Extract the [X, Y] coordinate from the center of the cell holding the provided text.  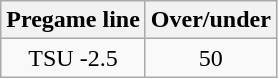
TSU -2.5 [74, 58]
Pregame line [74, 20]
50 [210, 58]
Over/under [210, 20]
